Scan for the cell matching the given text and deliver its (X, Y) coordinate at center. 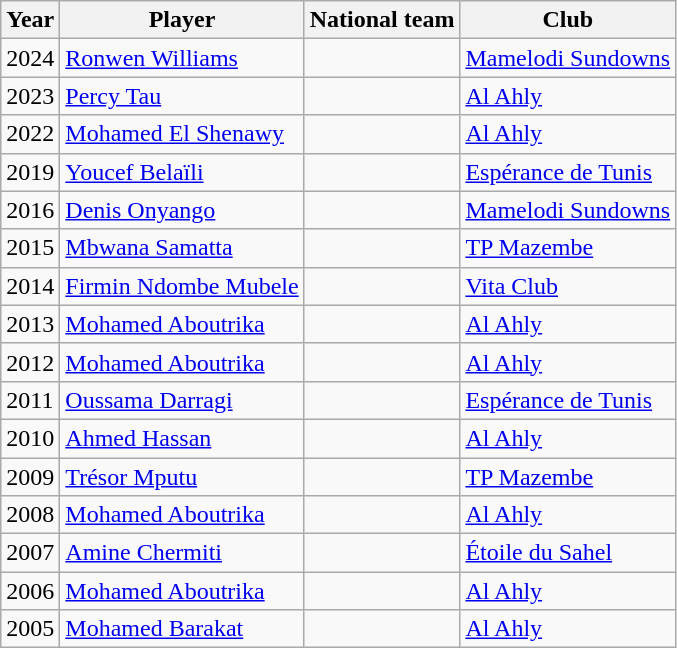
2011 (30, 400)
Ronwen Williams (182, 58)
Trésor Mputu (182, 477)
Year (30, 20)
2007 (30, 553)
Oussama Darragi (182, 400)
2023 (30, 96)
Mbwana Samatta (182, 248)
Étoile du Sahel (568, 553)
2024 (30, 58)
2016 (30, 210)
2015 (30, 248)
Mohamed Barakat (182, 629)
2019 (30, 172)
2005 (30, 629)
2014 (30, 286)
Youcef Belaïli (182, 172)
National team (382, 20)
Vita Club (568, 286)
2010 (30, 438)
Club (568, 20)
2009 (30, 477)
Amine Chermiti (182, 553)
2008 (30, 515)
Mohamed El Shenawy (182, 134)
Percy Tau (182, 96)
Ahmed Hassan (182, 438)
Player (182, 20)
Firmin Ndombe Mubele (182, 286)
2022 (30, 134)
2012 (30, 362)
2006 (30, 591)
2013 (30, 324)
Denis Onyango (182, 210)
